From the cell containing the given text, extract its center point as [x, y] coordinate. 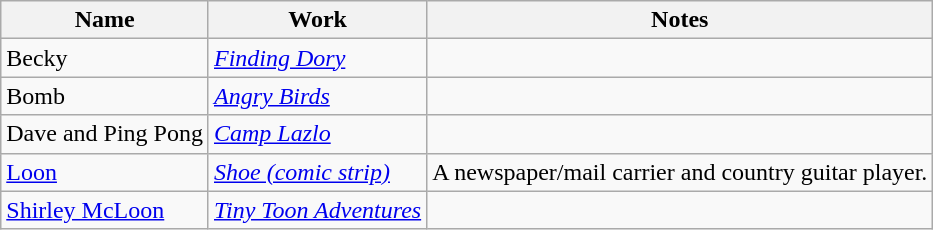
Shoe (comic strip) [317, 172]
Angry Birds [317, 96]
Tiny Toon Adventures [317, 210]
Work [317, 20]
Becky [105, 58]
Notes [680, 20]
Shirley McLoon [105, 210]
Loon [105, 172]
Finding Dory [317, 58]
A newspaper/mail carrier and country guitar player. [680, 172]
Bomb [105, 96]
Name [105, 20]
Dave and Ping Pong [105, 134]
Camp Lazlo [317, 134]
